Extract the [x, y] coordinate from the center of the cell holding the provided text.  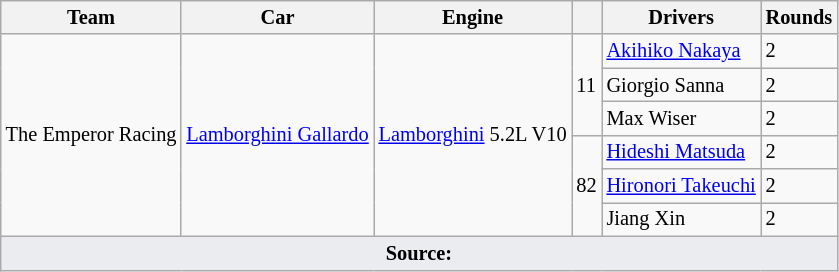
Source: [419, 253]
Hironori Takeuchi [682, 186]
82 [587, 186]
Hideshi Matsuda [682, 152]
Drivers [682, 17]
11 [587, 84]
Lamborghini 5.2L V10 [473, 135]
Car [277, 17]
Lamborghini Gallardo [277, 135]
The Emperor Racing [92, 135]
Team [92, 17]
Max Wiser [682, 118]
Engine [473, 17]
Jiang Xin [682, 219]
Akihiko Nakaya [682, 51]
Rounds [800, 17]
Giorgio Sanna [682, 85]
